Provide the [X, Y] coordinate of the cell's center where the given text is located.  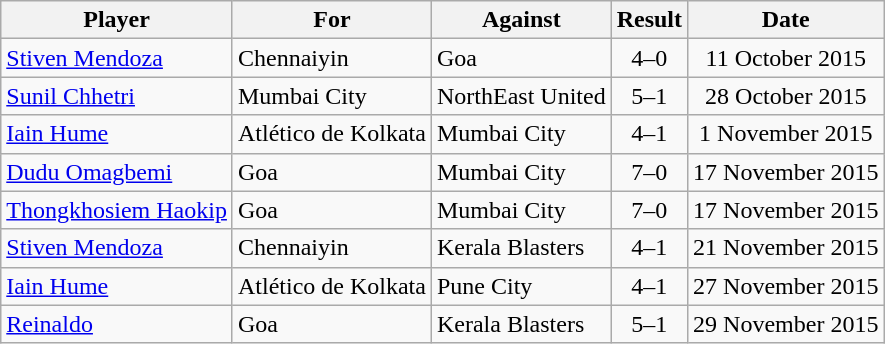
Against [521, 20]
27 November 2015 [786, 286]
For [332, 20]
Player [117, 20]
NorthEast United [521, 96]
Dudu Omagbemi [117, 172]
28 October 2015 [786, 96]
11 October 2015 [786, 58]
21 November 2015 [786, 248]
1 November 2015 [786, 134]
Sunil Chhetri [117, 96]
Reinaldo [117, 324]
Result [649, 20]
Thongkhosiem Haokip [117, 210]
29 November 2015 [786, 324]
Date [786, 20]
Pune City [521, 286]
4–0 [649, 58]
